Return [x, y] of the center of cell containing provided text 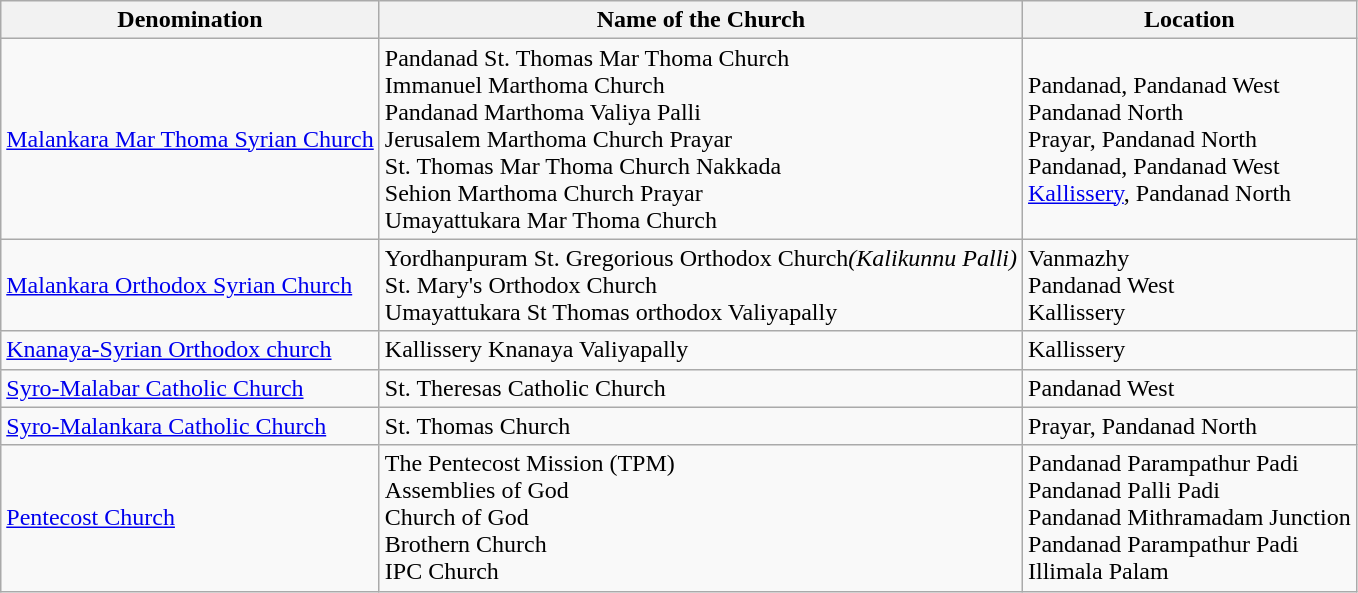
Location [1190, 20]
Kallissery [1190, 350]
Name of the Church [700, 20]
Syro-Malabar Catholic Church [190, 388]
Syro-Malankara Catholic Church [190, 426]
VanmazhyPandanad West Kallissery [1190, 285]
Kallissery Knanaya Valiyapally [700, 350]
St. Theresas Catholic Church [700, 388]
St. Thomas Church [700, 426]
Denomination [190, 20]
Malankara Orthodox Syrian Church [190, 285]
Pandanad Parampathur PadiPandanad Palli PadiPandanad Mithramadam JunctionPandanad Parampathur PadiIllimala Palam [1190, 518]
Malankara Mar Thoma Syrian Church [190, 139]
Prayar, Pandanad North [1190, 426]
Pandanad, Pandanad WestPandanad NorthPrayar, Pandanad NorthPandanad, Pandanad WestKallissery, Pandanad North [1190, 139]
The Pentecost Mission (TPM)Assemblies of GodChurch of GodBrothern ChurchIPC Church [700, 518]
Pentecost Church [190, 518]
Pandanad West [1190, 388]
Yordhanpuram St. Gregorious Orthodox Church(Kalikunnu Palli)St. Mary's Orthodox Church Umayattukara St Thomas orthodox Valiyapally [700, 285]
Knanaya-Syrian Orthodox church [190, 350]
